Capture the cell that displays the provided text and extract its [X, Y] central coordinate. 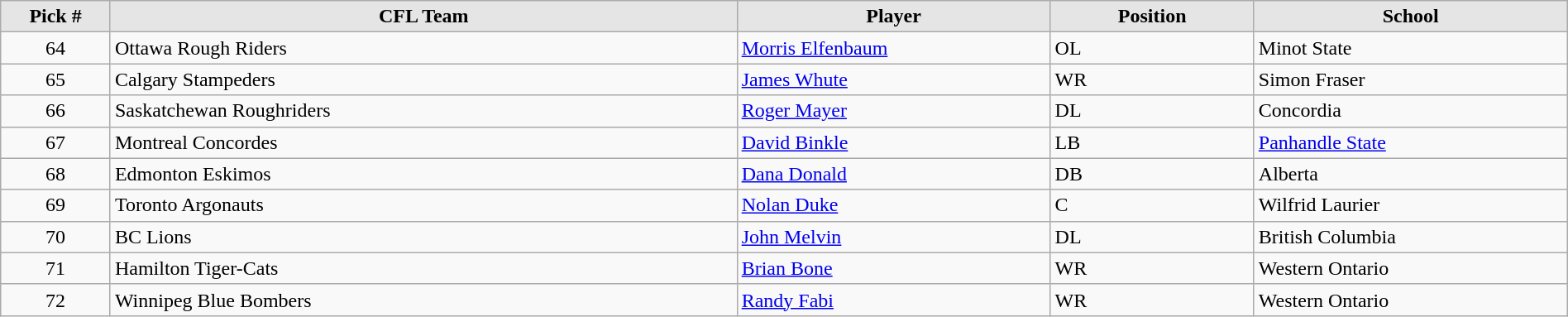
66 [56, 111]
LB [1152, 142]
School [1411, 17]
64 [56, 48]
Morris Elfenbaum [893, 48]
Alberta [1411, 174]
Player [893, 17]
James Whute [893, 79]
Minot State [1411, 48]
Wilfrid Laurier [1411, 205]
69 [56, 205]
Winnipeg Blue Bombers [423, 300]
Roger Mayer [893, 111]
BC Lions [423, 237]
71 [56, 268]
CFL Team [423, 17]
67 [56, 142]
Position [1152, 17]
Simon Fraser [1411, 79]
72 [56, 300]
David Binkle [893, 142]
Hamilton Tiger-Cats [423, 268]
Ottawa Rough Riders [423, 48]
C [1152, 205]
Montreal Concordes [423, 142]
British Columbia [1411, 237]
Edmonton Eskimos [423, 174]
65 [56, 79]
68 [56, 174]
Nolan Duke [893, 205]
DB [1152, 174]
Saskatchewan Roughriders [423, 111]
Pick # [56, 17]
Concordia [1411, 111]
Calgary Stampeders [423, 79]
Toronto Argonauts [423, 205]
Brian Bone [893, 268]
70 [56, 237]
Panhandle State [1411, 142]
Dana Donald [893, 174]
Randy Fabi [893, 300]
OL [1152, 48]
John Melvin [893, 237]
